Pinpoint the cell where the given text exists, returning its [X, Y] midpoint coordinate. 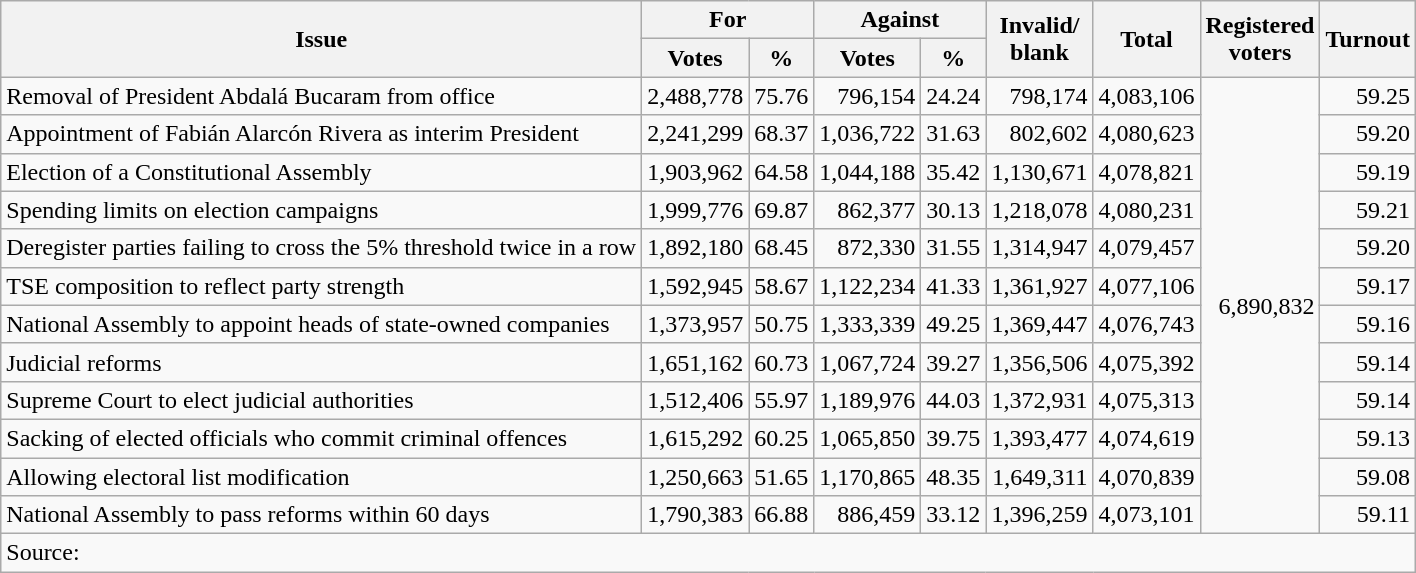
59.21 [1368, 210]
59.16 [1368, 324]
1,373,957 [696, 324]
51.65 [782, 477]
Election of a Constitutional Assembly [322, 172]
68.37 [782, 134]
6,890,832 [1260, 306]
Source: [708, 553]
60.25 [782, 438]
872,330 [868, 248]
55.97 [782, 400]
35.42 [954, 172]
1,218,078 [1040, 210]
Removal of President Abdalá Bucaram from office [322, 96]
1,170,865 [868, 477]
1,189,976 [868, 400]
4,070,839 [1146, 477]
59.13 [1368, 438]
39.75 [954, 438]
1,592,945 [696, 286]
Spending limits on election campaigns [322, 210]
4,080,231 [1146, 210]
1,036,722 [868, 134]
1,903,962 [696, 172]
2,241,299 [696, 134]
Total [1146, 39]
For [728, 20]
Sacking of elected officials who commit criminal offences [322, 438]
4,075,313 [1146, 400]
2,488,778 [696, 96]
1,044,188 [868, 172]
Deregister parties failing to cross the 5% threshold twice in a row [322, 248]
59.08 [1368, 477]
59.17 [1368, 286]
4,076,743 [1146, 324]
41.33 [954, 286]
1,999,776 [696, 210]
National Assembly to appoint heads of state-owned companies [322, 324]
1,314,947 [1040, 248]
75.76 [782, 96]
33.12 [954, 515]
59.19 [1368, 172]
39.27 [954, 362]
Judicial reforms [322, 362]
National Assembly to pass reforms within 60 days [322, 515]
4,079,457 [1146, 248]
1,649,311 [1040, 477]
1,130,671 [1040, 172]
1,651,162 [696, 362]
48.35 [954, 477]
1,512,406 [696, 400]
31.63 [954, 134]
59.25 [1368, 96]
Issue [322, 39]
Allowing electoral list modification [322, 477]
1,372,931 [1040, 400]
31.55 [954, 248]
Invalid/blank [1040, 39]
4,080,623 [1146, 134]
1,065,850 [868, 438]
862,377 [868, 210]
24.24 [954, 96]
Appointment of Fabián Alarcón Rivera as interim President [322, 134]
796,154 [868, 96]
Turnout [1368, 39]
4,074,619 [1146, 438]
1,393,477 [1040, 438]
Registeredvoters [1260, 39]
TSE composition to reflect party strength [322, 286]
1,250,663 [696, 477]
798,174 [1040, 96]
1,615,292 [696, 438]
1,356,506 [1040, 362]
50.75 [782, 324]
59.11 [1368, 515]
64.58 [782, 172]
1,122,234 [868, 286]
69.87 [782, 210]
49.25 [954, 324]
1,790,383 [696, 515]
1,892,180 [696, 248]
1,067,724 [868, 362]
4,075,392 [1146, 362]
886,459 [868, 515]
4,073,101 [1146, 515]
68.45 [782, 248]
4,078,821 [1146, 172]
44.03 [954, 400]
Against [900, 20]
30.13 [954, 210]
66.88 [782, 515]
1,396,259 [1040, 515]
4,083,106 [1146, 96]
1,361,927 [1040, 286]
1,369,447 [1040, 324]
1,333,339 [868, 324]
58.67 [782, 286]
4,077,106 [1146, 286]
60.73 [782, 362]
802,602 [1040, 134]
Supreme Court to elect judicial authorities [322, 400]
